Capture the cell that displays the provided text and extract its (X, Y) central coordinate. 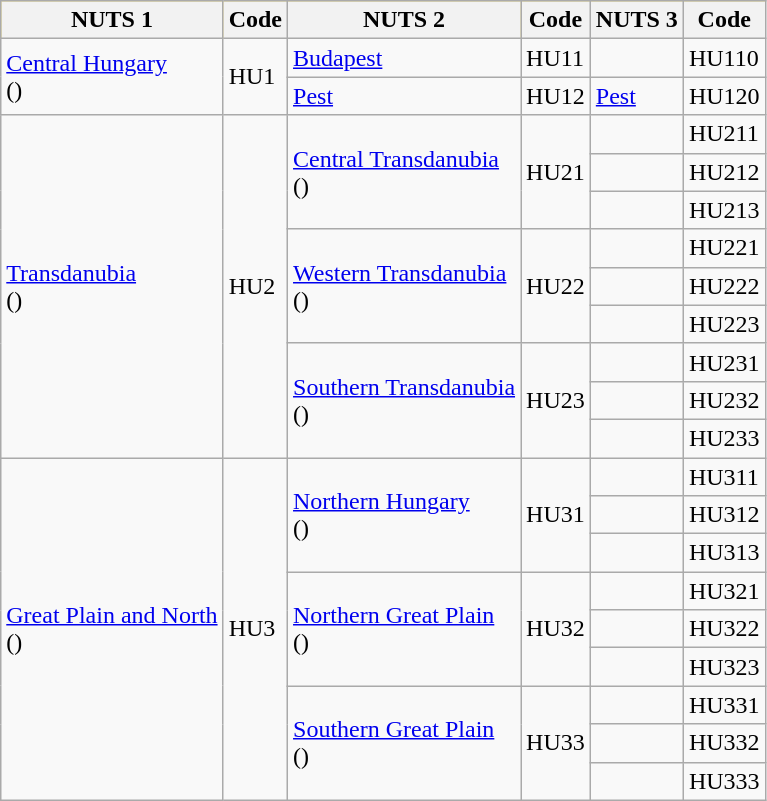
HU312 (724, 515)
Great Plain and North () (112, 630)
Central Transdanubia() (404, 172)
Budapest (404, 58)
HU32 (556, 629)
HU1 (255, 77)
HU110 (724, 58)
NUTS 3 (636, 20)
HU33 (556, 743)
Southern Great Plain() (404, 743)
HU323 (724, 667)
HU233 (724, 438)
HU332 (724, 743)
HU222 (724, 286)
HU221 (724, 248)
Western Transdanubia() (404, 286)
HU11 (556, 58)
HU213 (724, 210)
NUTS 1 (112, 20)
Southern Transdanubia() (404, 400)
HU212 (724, 172)
HU3 (255, 630)
HU120 (724, 96)
HU232 (724, 400)
Central Hungary() (112, 77)
HU322 (724, 629)
HU311 (724, 477)
Transdanubia() (112, 286)
HU211 (724, 134)
NUTS 2 (404, 20)
HU331 (724, 705)
HU2 (255, 286)
HU313 (724, 553)
HU12 (556, 96)
HU21 (556, 172)
HU22 (556, 286)
HU321 (724, 591)
HU223 (724, 324)
HU23 (556, 400)
HU231 (724, 362)
Northern Great Plain() (404, 629)
Northern Hungary() (404, 515)
HU31 (556, 515)
HU333 (724, 781)
